For the text-containing cell, return its midpoint in (X, Y) coordinate format. 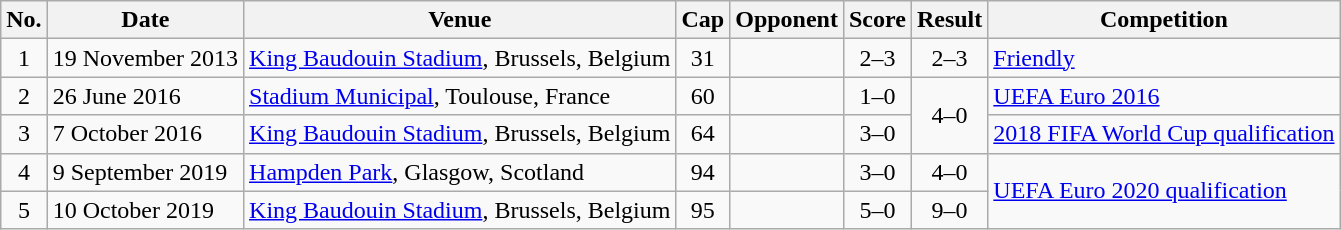
Date (145, 20)
26 June 2016 (145, 96)
19 November 2013 (145, 58)
64 (703, 134)
2018 FIFA World Cup qualification (1164, 134)
Friendly (1164, 58)
3 (24, 134)
No. (24, 20)
Cap (703, 20)
10 October 2019 (145, 210)
95 (703, 210)
Opponent (787, 20)
Venue (460, 20)
UEFA Euro 2016 (1164, 96)
Stadium Municipal, Toulouse, France (460, 96)
4 (24, 172)
5 (24, 210)
Score (877, 20)
9–0 (949, 210)
60 (703, 96)
7 October 2016 (145, 134)
2 (24, 96)
31 (703, 58)
Hampden Park, Glasgow, Scotland (460, 172)
Result (949, 20)
1–0 (877, 96)
1 (24, 58)
Competition (1164, 20)
94 (703, 172)
5–0 (877, 210)
9 September 2019 (145, 172)
UEFA Euro 2020 qualification (1164, 191)
